Extract the [x, y] coordinate from the center of the cell holding the provided text.  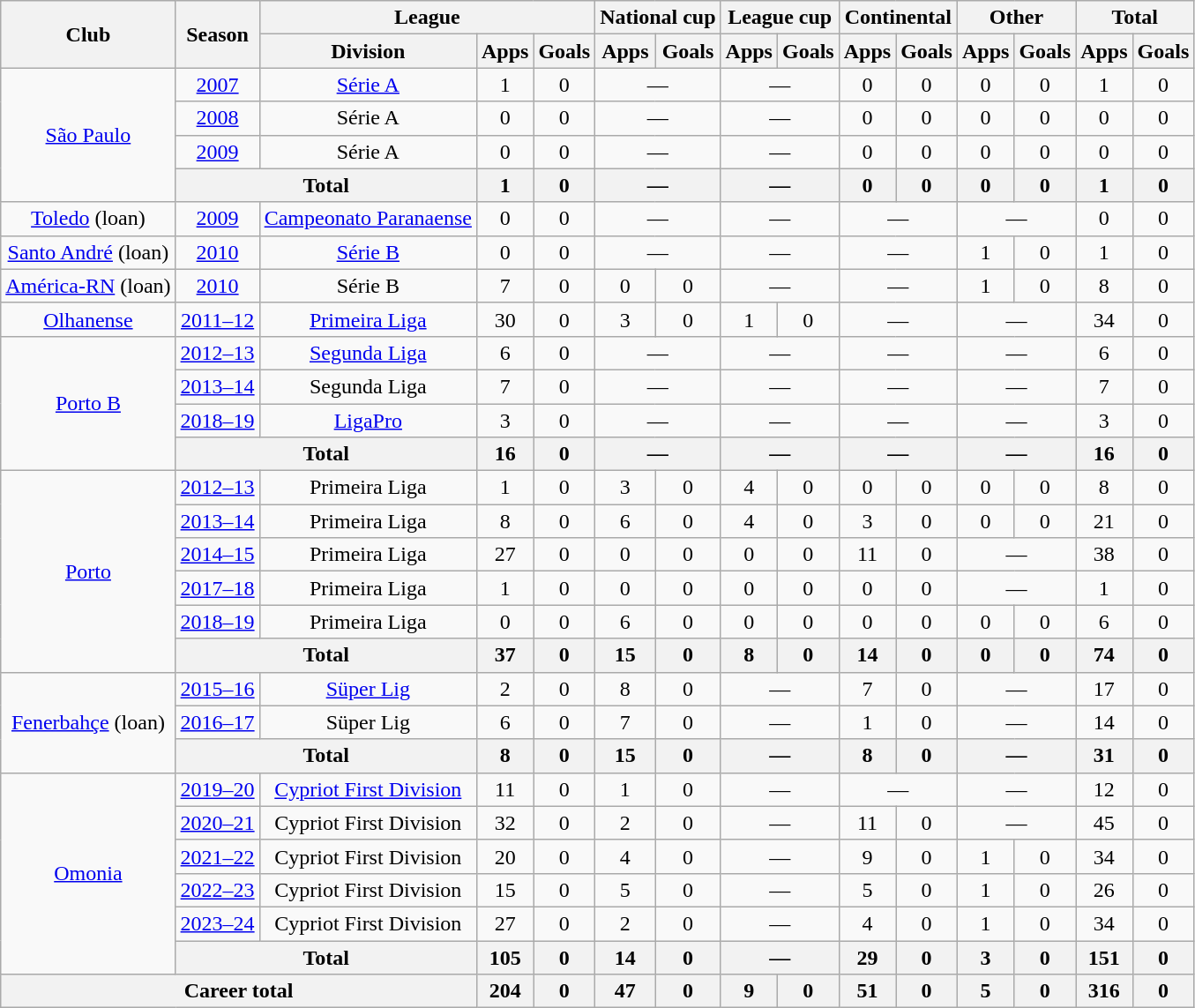
26 [1104, 890]
2011–12 [217, 319]
National cup [658, 18]
Porto B [88, 403]
Porto [88, 571]
29 [867, 957]
Division [368, 51]
12 [1104, 789]
São Paulo [88, 135]
League cup [780, 18]
21 [1104, 521]
2015–16 [217, 689]
2016–17 [217, 722]
Toledo (loan) [88, 219]
20 [504, 856]
League [427, 18]
2017–18 [217, 588]
Club [88, 34]
2022–23 [217, 890]
2014–15 [217, 555]
Season [217, 34]
51 [867, 991]
2021–22 [217, 856]
LigaPro [368, 421]
2023–24 [217, 923]
Fenerbahçe (loan) [88, 722]
Career total [239, 991]
17 [1104, 689]
32 [504, 823]
31 [1104, 756]
2007 [217, 85]
Other [1016, 18]
América-RN (loan) [88, 286]
45 [1104, 823]
2019–20 [217, 789]
Continental [898, 18]
Omonia [88, 873]
2008 [217, 118]
30 [504, 319]
47 [625, 991]
204 [504, 991]
2020–21 [217, 823]
316 [1104, 991]
Campeonato Paranaense [368, 219]
Olhanense [88, 319]
Santo André (loan) [88, 252]
74 [1104, 655]
37 [504, 655]
105 [504, 957]
151 [1104, 957]
38 [1104, 555]
